Search for the cell housing the specified text and yield its (x, y) center coordinate. 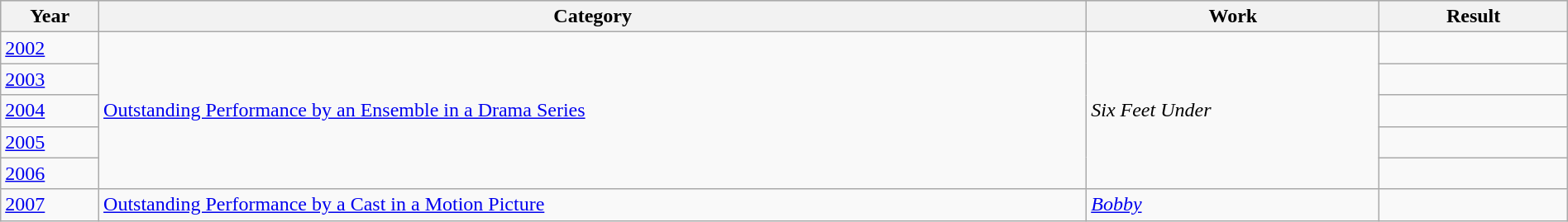
2007 (50, 205)
2003 (50, 79)
Outstanding Performance by an Ensemble in a Drama Series (593, 111)
Year (50, 17)
2004 (50, 111)
Result (1474, 17)
2005 (50, 142)
Outstanding Performance by a Cast in a Motion Picture (593, 205)
Work (1233, 17)
2002 (50, 48)
Six Feet Under (1233, 111)
2006 (50, 173)
Bobby (1233, 205)
Category (593, 17)
